Output the [X, Y] coordinate of the center of the cell containing the given text.  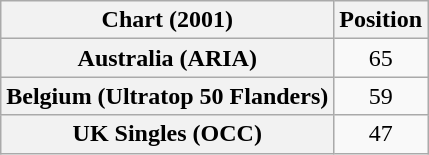
47 [381, 134]
Australia (ARIA) [168, 58]
Position [381, 20]
Chart (2001) [168, 20]
UK Singles (OCC) [168, 134]
65 [381, 58]
59 [381, 96]
Belgium (Ultratop 50 Flanders) [168, 96]
